Detect which cell encompasses the target text, then output its [x, y] center coordinate. 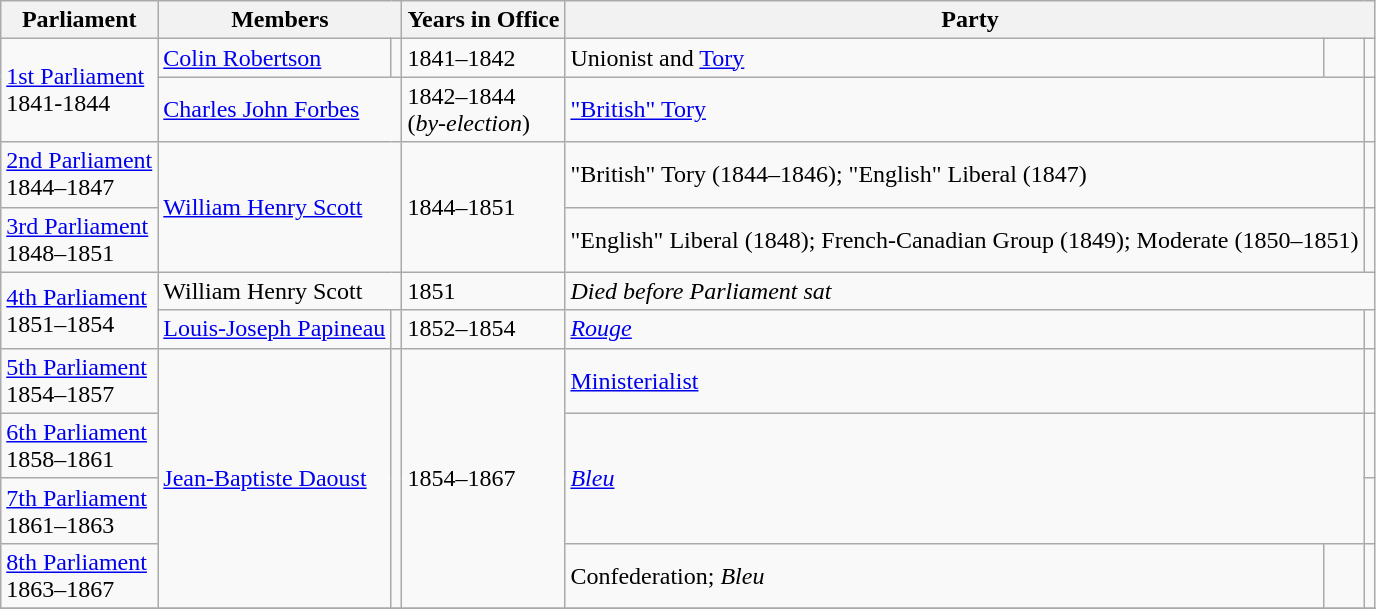
2nd Parliament 1844–1847 [80, 174]
Died before Parliament sat [970, 291]
1844–1851 [484, 207]
4th Parliament 1851–1854 [80, 310]
3rd Parliament 1848–1851 [80, 240]
Members [280, 20]
7th Parliament 1861–1863 [80, 510]
Rouge [964, 329]
"British" Tory [964, 110]
5th Parliament 1854–1857 [80, 380]
Jean-Baptiste Daoust [274, 478]
Confederation; Bleu [944, 576]
8th Parliament 1863–1867 [80, 576]
"British" Tory (1844–1846); "English" Liberal (1847) [964, 174]
Colin Robertson [274, 58]
1842–1844 (by-election) [484, 110]
6th Parliament 1858–1861 [80, 446]
1st Parliament1841-1844 [80, 90]
Bleu [964, 478]
Ministerialist [964, 380]
1854–1867 [484, 478]
Louis-Joseph Papineau [274, 329]
Charles John Forbes [280, 110]
Parliament [80, 20]
Party [970, 20]
Years in Office [484, 20]
Unionist and Tory [944, 58]
1852–1854 [484, 329]
1841–1842 [484, 58]
"English" Liberal (1848); French-Canadian Group (1849); Moderate (1850–1851) [964, 240]
1851 [484, 291]
